Output the [X, Y] coordinate of the center of the cell containing the given text.  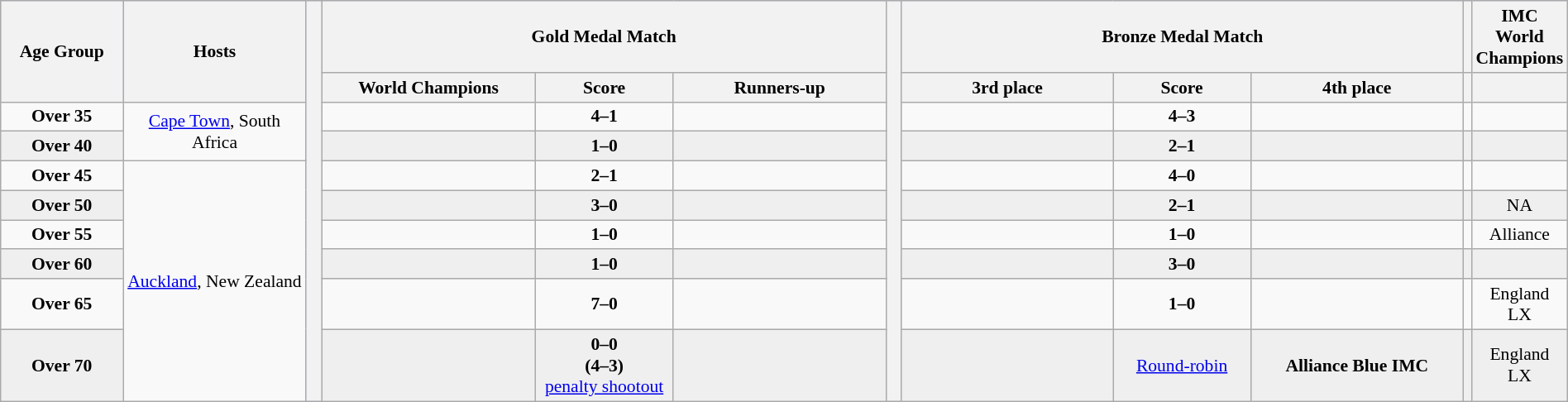
Over 45 [62, 176]
Auckland, New Zealand [215, 281]
Round-robin [1182, 366]
Runners-up [780, 88]
Bronze Medal Match [1183, 36]
Over 60 [62, 265]
0–0(4–3) penalty shootout [604, 366]
Over 65 [62, 304]
Over 50 [62, 205]
Gold Medal Match [604, 36]
Cape Town, South Africa [215, 131]
IMC World Champions [1520, 36]
4–0 [1182, 176]
Over 55 [62, 235]
4–1 [604, 117]
Over 35 [62, 117]
World Champions [428, 88]
Hosts [215, 51]
4–3 [1182, 117]
3rd place [1007, 88]
Age Group [62, 51]
7–0 [604, 304]
NA [1520, 205]
Alliance Blue IMC [1356, 366]
Over 70 [62, 366]
Alliance [1520, 235]
4th place [1356, 88]
Over 40 [62, 146]
